Identify which cell holds the provided text, then report its [x, y] central coordinate. 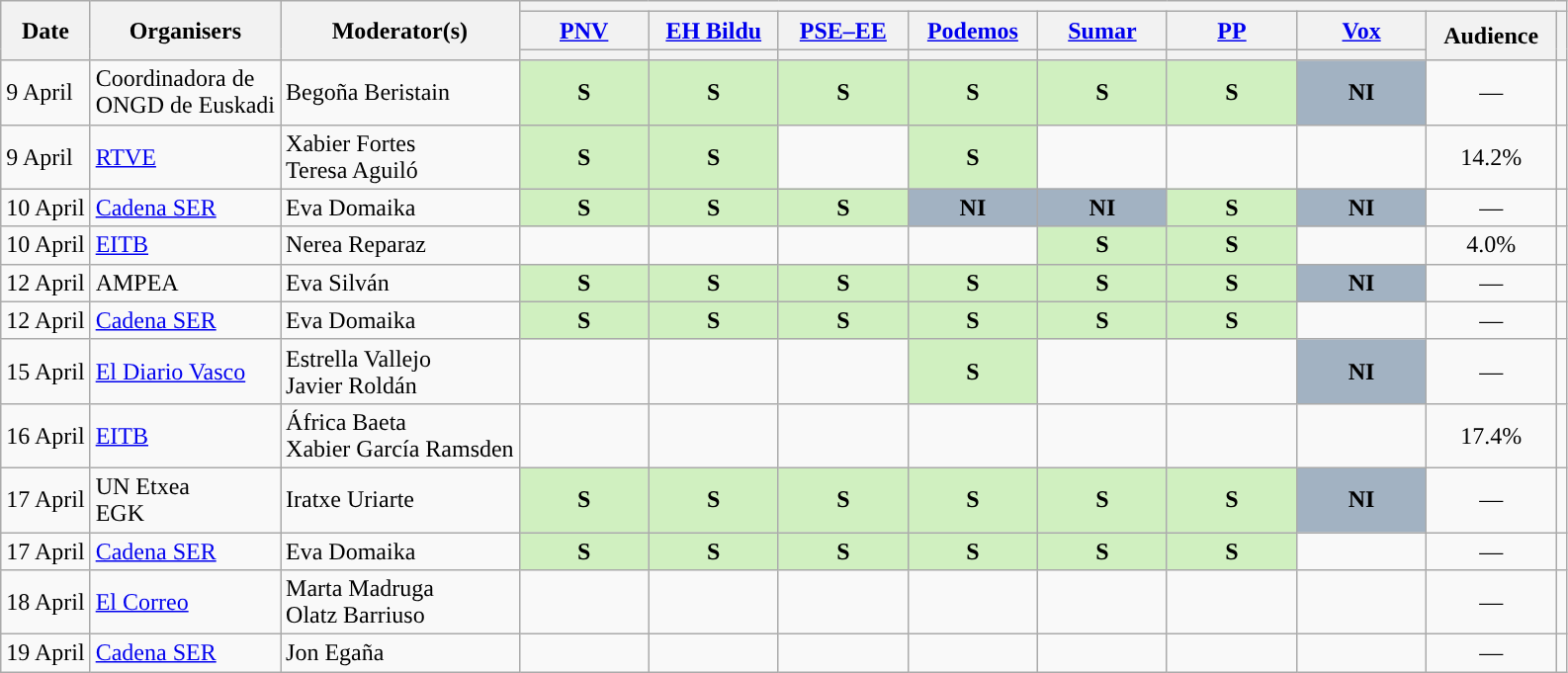
Vox [1362, 31]
El Correo [185, 603]
PSE–EE [842, 31]
16 April [45, 435]
El Diario Vasco [185, 372]
Iratxe Uriarte [400, 500]
PNV [583, 31]
Podemos [973, 31]
Jon Egaña [400, 653]
EH Bildu [714, 31]
4.0% [1491, 245]
Marta MadrugaOlatz Barriuso [400, 603]
Coordinadora deONGD de Euskadi [185, 93]
Nerea Reparaz [400, 245]
18 April [45, 603]
UN EtxeaEGK [185, 500]
15 April [45, 372]
Estrella VallejoJavier Roldán [400, 372]
19 April [45, 653]
Sumar [1101, 31]
17.4% [1491, 435]
Begoña Beristain [400, 93]
Moderator(s) [400, 31]
AMPEA [185, 283]
Date [45, 31]
Eva Silván [400, 283]
Xabier FortesTeresa Aguiló [400, 156]
África BaetaXabier García Ramsden [400, 435]
Audience [1491, 36]
PP [1232, 31]
Organisers [185, 31]
14.2% [1491, 156]
RTVE [185, 156]
